For the text-containing cell, return its midpoint in (x, y) coordinate format. 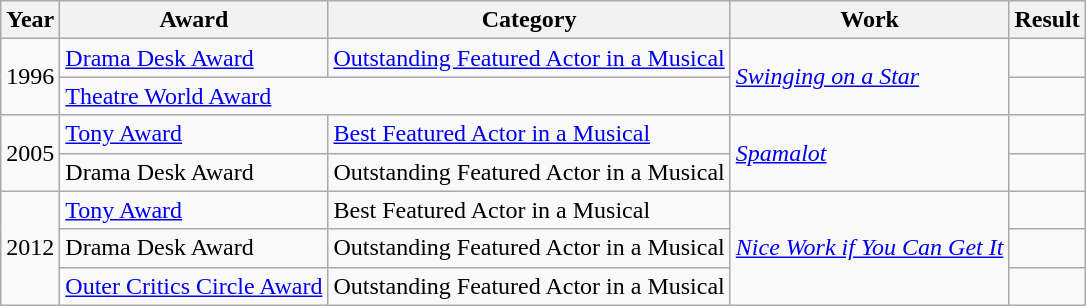
Award (194, 20)
Spamalot (870, 153)
Outer Critics Circle Award (194, 286)
2005 (30, 153)
Swinging on a Star (870, 77)
Year (30, 20)
Result (1047, 20)
Theatre World Award (395, 96)
Nice Work if You Can Get It (870, 248)
1996 (30, 77)
2012 (30, 248)
Work (870, 20)
Category (529, 20)
